Detect which cell encompasses the target text, then output its (X, Y) center coordinate. 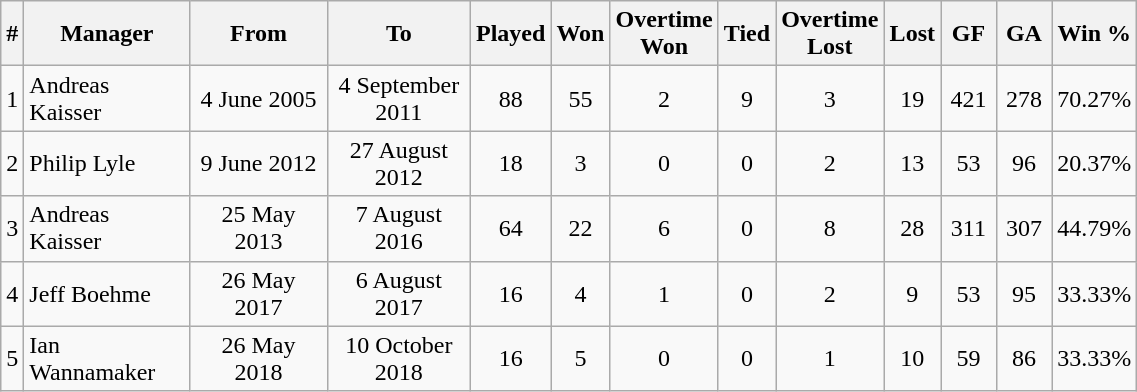
Ian Wannamaker (107, 358)
44.79% (1094, 228)
6 August 2017 (398, 294)
9 June 2012 (258, 164)
86 (1024, 358)
8 (830, 228)
13 (912, 164)
18 (510, 164)
Win % (1094, 34)
25 May 2013 (258, 228)
26 May 2017 (258, 294)
27 August 2012 (398, 164)
Played (510, 34)
# (12, 34)
88 (510, 98)
Manager (107, 34)
28 (912, 228)
70.27% (1094, 98)
421 (969, 98)
Lost (912, 34)
7 August 2016 (398, 228)
Tied (746, 34)
To (398, 34)
307 (1024, 228)
278 (1024, 98)
20.37% (1094, 164)
55 (580, 98)
19 (912, 98)
10 (912, 358)
96 (1024, 164)
Overtime Won (664, 34)
GA (1024, 34)
10 October 2018 (398, 358)
4 June 2005 (258, 98)
95 (1024, 294)
26 May 2018 (258, 358)
From (258, 34)
311 (969, 228)
Philip Lyle (107, 164)
59 (969, 358)
Won (580, 34)
64 (510, 228)
4 September 2011 (398, 98)
22 (580, 228)
6 (664, 228)
GF (969, 34)
Jeff Boehme (107, 294)
Overtime Lost (830, 34)
